Identify which cell holds the provided text, then report its [X, Y] central coordinate. 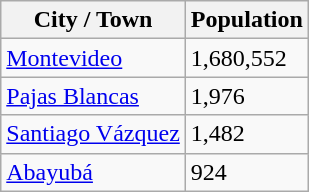
1,976 [246, 96]
1,680,552 [246, 58]
Population [246, 20]
1,482 [246, 134]
City / Town [94, 20]
Montevideo [94, 58]
Santiago Vázquez [94, 134]
924 [246, 172]
Pajas Blancas [94, 96]
Abayubá [94, 172]
